Find where the given text appears and provide that cell's center as [x, y] coordinate. 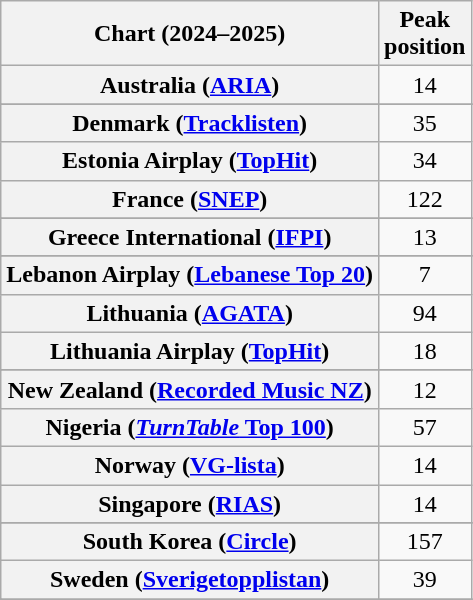
94 [425, 313]
Greece International (IFPI) [190, 237]
Australia (ARIA) [190, 85]
France (SNEP) [190, 199]
Chart (2024–2025) [190, 34]
Sweden (Sverigetopplistan) [190, 580]
Denmark (Tracklisten) [190, 123]
Estonia Airplay (TopHit) [190, 161]
18 [425, 351]
13 [425, 237]
12 [425, 389]
South Korea (Circle) [190, 542]
Lithuania Airplay (TopHit) [190, 351]
57 [425, 427]
Norway (VG-lista) [190, 465]
Nigeria (TurnTable Top 100) [190, 427]
34 [425, 161]
7 [425, 275]
122 [425, 199]
Lebanon Airplay (Lebanese Top 20) [190, 275]
35 [425, 123]
157 [425, 542]
Lithuania (AGATA) [190, 313]
New Zealand (Recorded Music NZ) [190, 389]
Peakposition [425, 34]
39 [425, 580]
Singapore (RIAS) [190, 503]
